From the cell containing the given text, extract its center point as [x, y] coordinate. 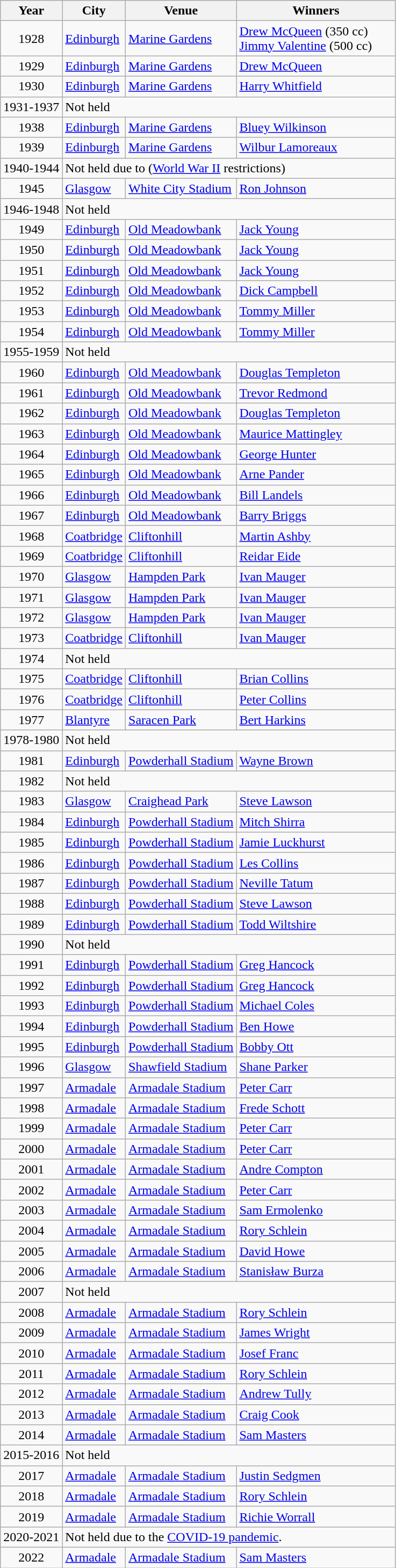
1954 [31, 332]
2000 [31, 1149]
1950 [31, 250]
Jamie Luckhurst [316, 842]
1985 [31, 842]
Arne Pander [316, 475]
Brian Collins [316, 679]
2020-2021 [31, 1537]
1946-1948 [31, 209]
1988 [31, 903]
Winners [316, 11]
Not held due to the COVID-19 pandemic. [229, 1537]
Neville Tatum [316, 883]
1991 [31, 965]
1992 [31, 986]
1949 [31, 229]
1970 [31, 577]
Blantyre [94, 720]
1982 [31, 781]
2010 [31, 1353]
City [94, 11]
1953 [31, 311]
1986 [31, 863]
1978-1980 [31, 740]
1952 [31, 291]
1983 [31, 801]
1968 [31, 536]
1963 [31, 434]
2002 [31, 1190]
1928 [31, 39]
1999 [31, 1128]
Year [31, 11]
1976 [31, 699]
Harry Whitfield [316, 86]
2012 [31, 1394]
Wayne Brown [316, 761]
Richie Worrall [316, 1516]
1996 [31, 1067]
1962 [31, 413]
James Wright [316, 1333]
1955-1959 [31, 352]
Drew McQueen (350 cc) Jimmy Valentine (500 cc) [316, 39]
1964 [31, 454]
Reidar Eide [316, 556]
2008 [31, 1312]
1972 [31, 618]
1940-1944 [31, 168]
2013 [31, 1414]
1973 [31, 638]
Stanisław Burza [316, 1272]
1965 [31, 475]
1994 [31, 1026]
Wilbur Lamoreaux [316, 148]
1995 [31, 1047]
Shane Parker [316, 1067]
1929 [31, 66]
Ron Johnson [316, 188]
Maurice Mattingley [316, 434]
1989 [31, 924]
2019 [31, 1516]
2003 [31, 1210]
2005 [31, 1251]
1966 [31, 495]
Peter Collins [316, 699]
1998 [31, 1108]
1961 [31, 393]
Barry Briggs [316, 515]
Bill Landels [316, 495]
2022 [31, 1557]
Craighead Park [181, 801]
2011 [31, 1374]
Saracen Park [181, 720]
1930 [31, 86]
1984 [31, 822]
1993 [31, 1006]
1971 [31, 597]
Not held due to (World War II restrictions) [229, 168]
Trevor Redmond [316, 393]
1977 [31, 720]
Bobby Ott [316, 1047]
Les Collins [316, 863]
1990 [31, 945]
2018 [31, 1496]
Bert Harkins [316, 720]
2004 [31, 1230]
White City Stadium [181, 188]
1960 [31, 373]
Drew McQueen [316, 66]
1938 [31, 127]
Venue [181, 11]
Bluey Wilkinson [316, 127]
1951 [31, 270]
1931-1937 [31, 107]
2007 [31, 1292]
2015-2016 [31, 1455]
Mitch Shirra [316, 822]
2001 [31, 1169]
Andrew Tully [316, 1394]
Justin Sedgmen [316, 1476]
1981 [31, 761]
George Hunter [316, 454]
Dick Campbell [316, 291]
Andre Compton [316, 1169]
Ben Howe [316, 1026]
1974 [31, 659]
1997 [31, 1088]
Todd Wiltshire [316, 924]
Michael Coles [316, 1006]
2006 [31, 1272]
1975 [31, 679]
2014 [31, 1435]
Sam Ermolenko [316, 1210]
David Howe [316, 1251]
2009 [31, 1333]
Craig Cook [316, 1414]
1987 [31, 883]
Shawfield Stadium [181, 1067]
1939 [31, 148]
Frede Schott [316, 1108]
Martin Ashby [316, 536]
2017 [31, 1476]
1969 [31, 556]
1945 [31, 188]
1967 [31, 515]
Josef Franc [316, 1353]
